Pinpoint the cell where the given text exists, returning its [X, Y] midpoint coordinate. 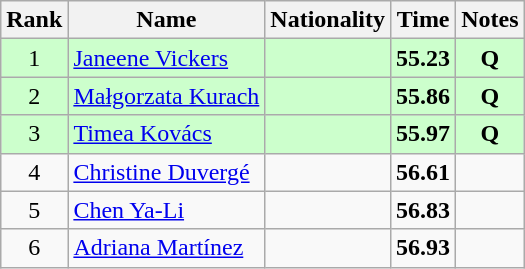
Time [424, 20]
Janeene Vickers [166, 58]
55.86 [424, 96]
2 [34, 96]
56.61 [424, 172]
Małgorzata Kurach [166, 96]
Chen Ya-Li [166, 210]
Rank [34, 20]
55.97 [424, 134]
Christine Duvergé [166, 172]
Name [166, 20]
55.23 [424, 58]
Timea Kovács [166, 134]
56.83 [424, 210]
Notes [490, 20]
Nationality [328, 20]
6 [34, 248]
Adriana Martínez [166, 248]
5 [34, 210]
1 [34, 58]
4 [34, 172]
56.93 [424, 248]
3 [34, 134]
